Capture the cell that displays the provided text and extract its (x, y) central coordinate. 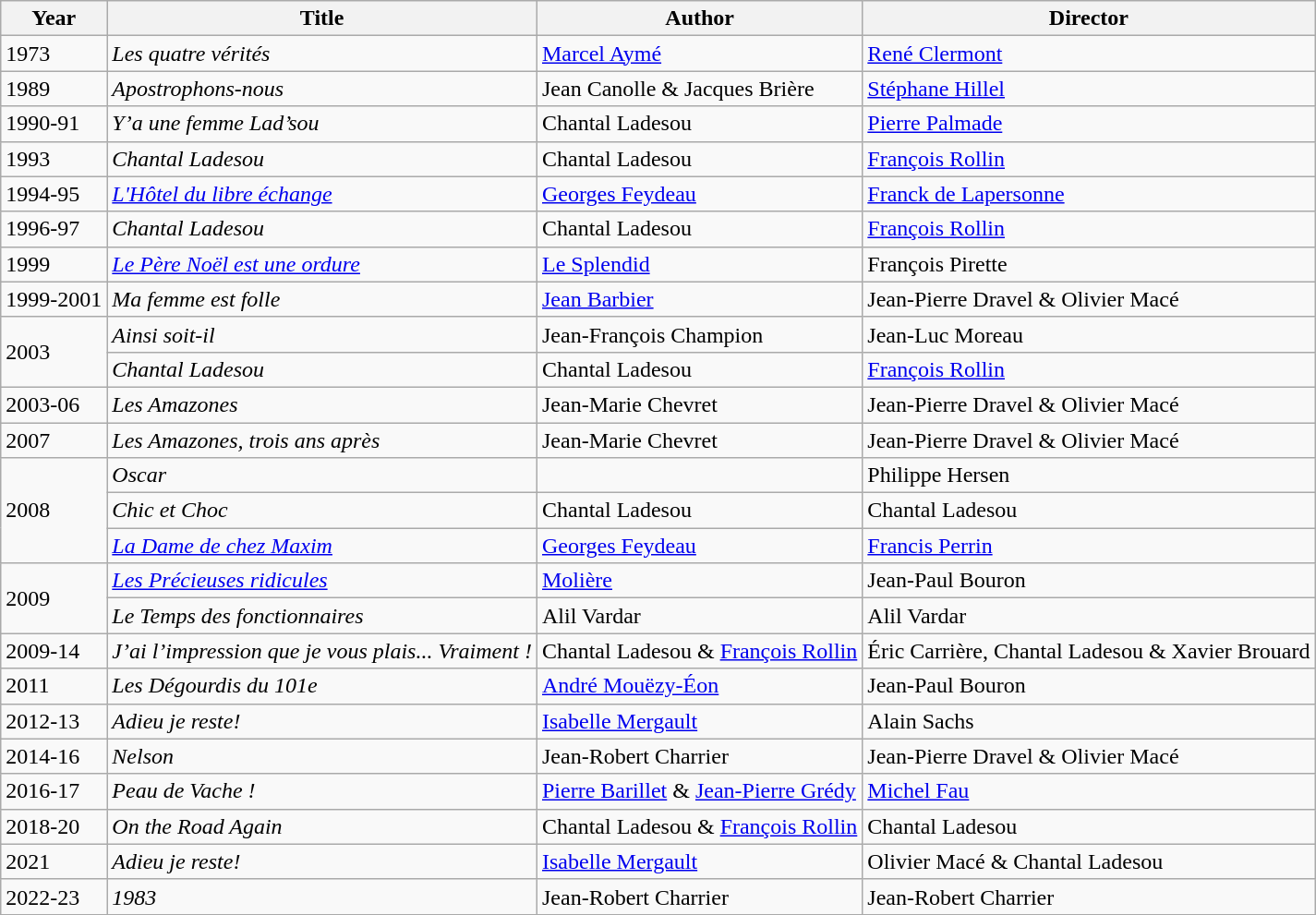
Author (699, 18)
Title (322, 18)
Michel Fau (1089, 791)
2009-14 (54, 651)
Le Splendid (699, 264)
1994-95 (54, 194)
2022-23 (54, 897)
Jean-Luc Moreau (1089, 334)
2011 (54, 686)
Peau de Vache ! (322, 791)
André Mouëzy-Éon (699, 686)
Pierre Barillet & Jean-Pierre Grédy (699, 791)
Chic et Choc (322, 511)
Le Père Noël est une ordure (322, 264)
Marcel Aymé (699, 54)
L'Hôtel du libre échange (322, 194)
Les quatre vérités (322, 54)
2007 (54, 440)
2021 (54, 861)
Jean Barbier (699, 299)
2003 (54, 352)
2014-16 (54, 756)
2016-17 (54, 791)
1983 (322, 897)
2009 (54, 598)
2012-13 (54, 721)
Apostrophons-nous (322, 89)
Ainsi soit-il (322, 334)
1999-2001 (54, 299)
Director (1089, 18)
Francis Perrin (1089, 546)
Jean-François Champion (699, 334)
Pierre Palmade (1089, 124)
1990-91 (54, 124)
1999 (54, 264)
Y’a une femme Lad’sou (322, 124)
Alain Sachs (1089, 721)
René Clermont (1089, 54)
1973 (54, 54)
Oscar (322, 476)
La Dame de chez Maxim (322, 546)
Olivier Macé & Chantal Ladesou (1089, 861)
Le Temps des fonctionnaires (322, 616)
J’ai l’impression que je vous plais... Vraiment ! (322, 651)
2003-06 (54, 404)
Nelson (322, 756)
Les Précieuses ridicules (322, 581)
François Pirette (1089, 264)
1989 (54, 89)
Franck de Lapersonne (1089, 194)
1993 (54, 159)
1996-97 (54, 229)
Les Amazones (322, 404)
On the Road Again (322, 826)
2018-20 (54, 826)
Jean Canolle & Jacques Brière (699, 89)
Year (54, 18)
Les Dégourdis du 101e (322, 686)
Molière (699, 581)
Stéphane Hillel (1089, 89)
2008 (54, 511)
Philippe Hersen (1089, 476)
Ma femme est folle (322, 299)
Les Amazones, trois ans après (322, 440)
Éric Carrière, Chantal Ladesou & Xavier Brouard (1089, 651)
